Output the [x, y] coordinate of the center of the cell containing the given text.  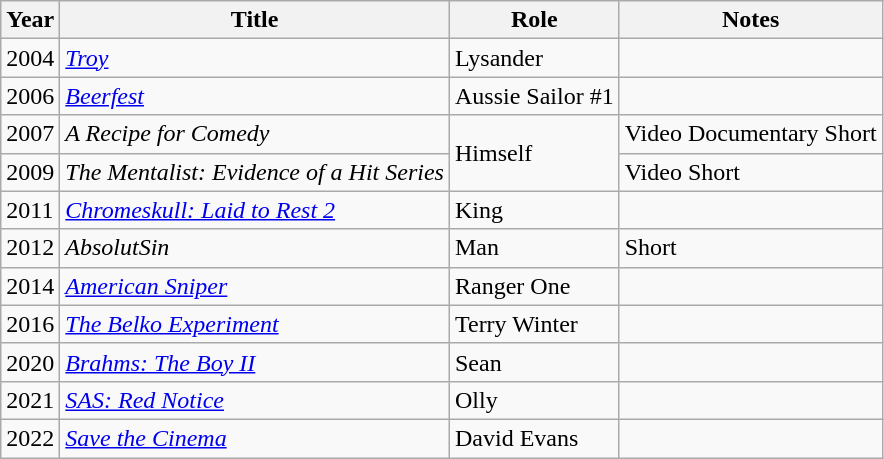
Himself [534, 153]
David Evans [534, 438]
2004 [30, 58]
A Recipe for Comedy [255, 134]
SAS: Red Notice [255, 400]
Ranger One [534, 286]
2007 [30, 134]
Chromeskull: Laid to Rest 2 [255, 210]
Aussie Sailor #1 [534, 96]
2020 [30, 362]
The Belko Experiment [255, 324]
Terry Winter [534, 324]
Notes [750, 20]
2022 [30, 438]
Video Short [750, 172]
Olly [534, 400]
2011 [30, 210]
Man [534, 248]
King [534, 210]
2016 [30, 324]
2012 [30, 248]
Title [255, 20]
Short [750, 248]
Troy [255, 58]
Sean [534, 362]
2009 [30, 172]
Year [30, 20]
AbsolutSin [255, 248]
Beerfest [255, 96]
Brahms: The Boy II [255, 362]
2021 [30, 400]
American Sniper [255, 286]
2014 [30, 286]
The Mentalist: Evidence of a Hit Series [255, 172]
Role [534, 20]
Lysander [534, 58]
Video Documentary Short [750, 134]
Save the Cinema [255, 438]
2006 [30, 96]
